For the text-containing cell, return its midpoint in (X, Y) coordinate format. 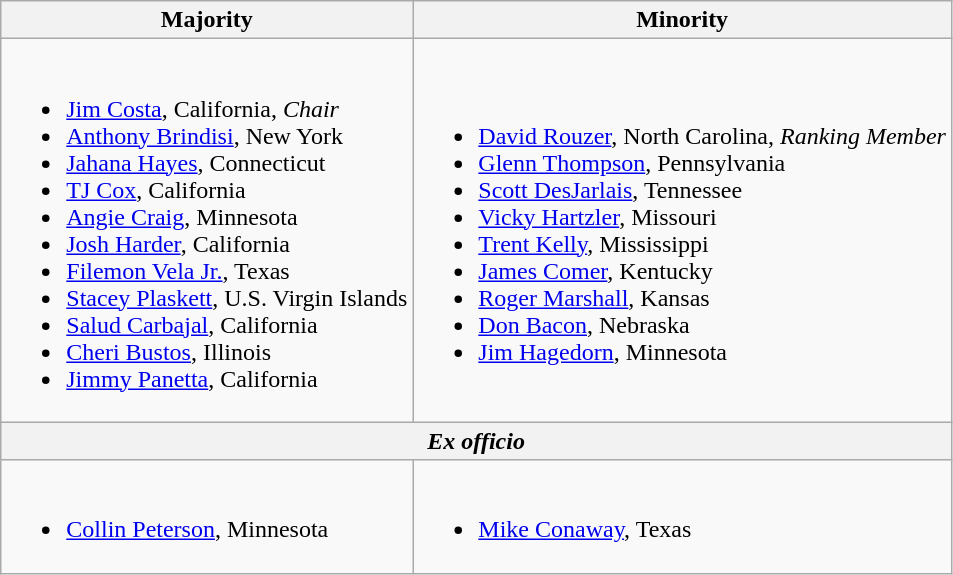
Collin Peterson, Minnesota (207, 516)
Ex officio (476, 441)
Majority (207, 20)
Minority (682, 20)
Mike Conaway, Texas (682, 516)
